For the text-containing cell, return its midpoint in (x, y) coordinate format. 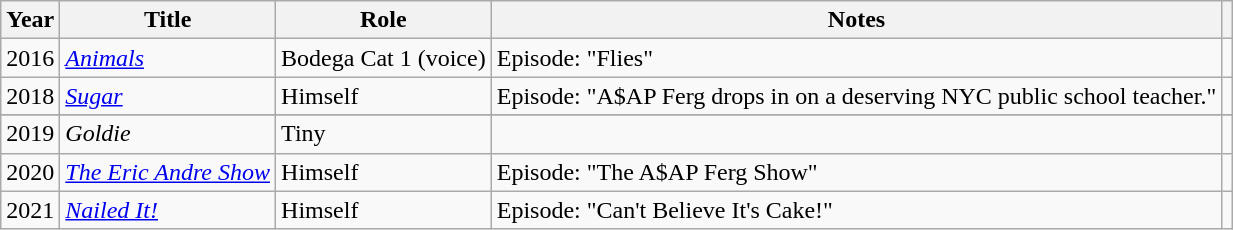
Animals (168, 58)
Year (30, 20)
The Eric Andre Show (168, 172)
Notes (856, 20)
2016 (30, 58)
2019 (30, 134)
Tiny (384, 134)
Nailed It! (168, 210)
Role (384, 20)
Episode: "A$AP Ferg drops in on a deserving NYC public school teacher." (856, 96)
2018 (30, 96)
Episode: "Flies" (856, 58)
2020 (30, 172)
Bodega Cat 1 (voice) (384, 58)
Episode: "Can't Believe It's Cake!" (856, 210)
2021 (30, 210)
Goldie (168, 134)
Episode: "The A$AP Ferg Show" (856, 172)
Sugar (168, 96)
Title (168, 20)
